Identify which cell holds the provided text, then report its (X, Y) central coordinate. 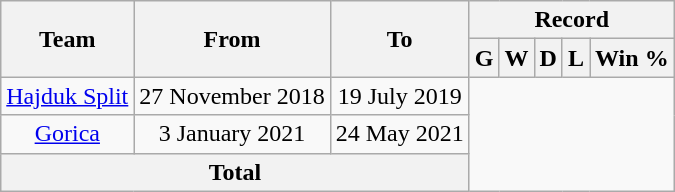
From (232, 39)
Hajduk Split (68, 96)
D (548, 58)
To (400, 39)
19 July 2019 (400, 96)
24 May 2021 (400, 134)
G (484, 58)
27 November 2018 (232, 96)
Total (235, 172)
Win % (632, 58)
Record (572, 20)
Gorica (68, 134)
L (576, 58)
3 January 2021 (232, 134)
W (516, 58)
Team (68, 39)
